Pinpoint the cell where the given text exists, returning its (x, y) midpoint coordinate. 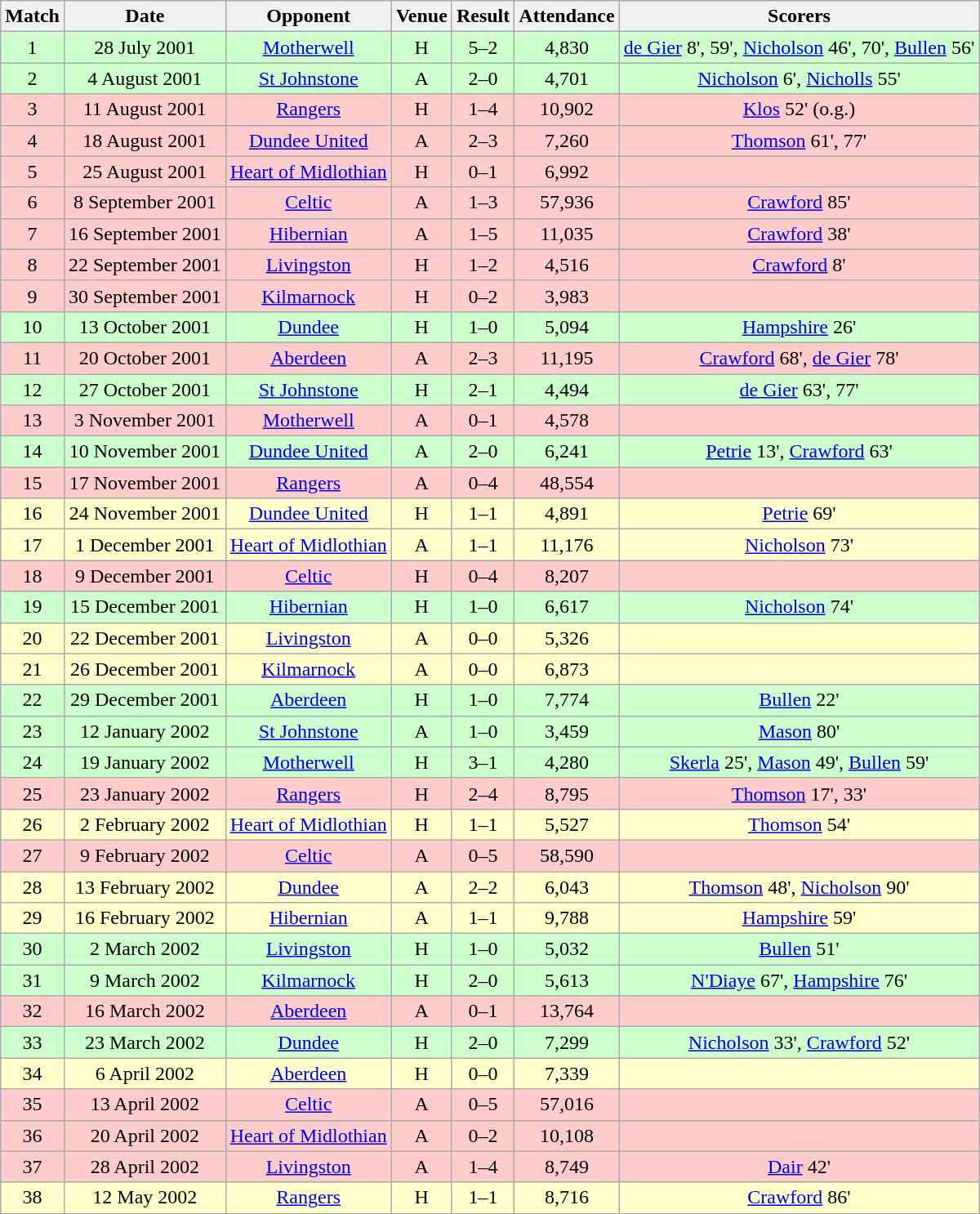
37 (33, 1167)
Nicholson 73' (799, 545)
3–1 (483, 762)
9 March 2002 (145, 980)
24 November 2001 (145, 514)
57,016 (567, 1105)
11 (33, 358)
13 (33, 421)
17 November 2001 (145, 483)
8,716 (567, 1198)
4,701 (567, 78)
22 (33, 700)
6,241 (567, 452)
6 (33, 203)
4 (33, 141)
Opponent (309, 16)
30 September 2001 (145, 296)
27 (33, 855)
Dair 42' (799, 1167)
35 (33, 1105)
23 March 2002 (145, 1042)
Attendance (567, 16)
15 December 2001 (145, 607)
11,195 (567, 358)
Petrie 69' (799, 514)
2–1 (483, 390)
8,207 (567, 576)
16 September 2001 (145, 234)
Venue (421, 16)
22 September 2001 (145, 265)
12 (33, 390)
6,992 (567, 172)
Hampshire 59' (799, 918)
4,280 (567, 762)
15 (33, 483)
12 January 2002 (145, 731)
8,795 (567, 793)
28 July 2001 (145, 47)
25 (33, 793)
Nicholson 74' (799, 607)
4,830 (567, 47)
1 December 2001 (145, 545)
8 (33, 265)
36 (33, 1136)
Thomson 48', Nicholson 90' (799, 886)
Date (145, 16)
48,554 (567, 483)
Thomson 17', 33' (799, 793)
Match (33, 16)
26 December 2001 (145, 669)
2 February 2002 (145, 824)
21 (33, 669)
16 February 2002 (145, 918)
6,873 (567, 669)
N'Diaye 67', Hampshire 76' (799, 980)
26 (33, 824)
3,983 (567, 296)
5,094 (567, 327)
Nicholson 33', Crawford 52' (799, 1042)
2 March 2002 (145, 949)
23 (33, 731)
5,032 (567, 949)
30 (33, 949)
Thomson 61', 77' (799, 141)
12 May 2002 (145, 1198)
1 (33, 47)
de Gier 63', 77' (799, 390)
5,326 (567, 638)
29 (33, 918)
7 (33, 234)
58,590 (567, 855)
4 August 2001 (145, 78)
Crawford 8' (799, 265)
Crawford 86' (799, 1198)
Crawford 68', de Gier 78' (799, 358)
Thomson 54' (799, 824)
24 (33, 762)
28 (33, 886)
5,613 (567, 980)
11,035 (567, 234)
10,108 (567, 1136)
22 December 2001 (145, 638)
25 August 2001 (145, 172)
3,459 (567, 731)
Petrie 13', Crawford 63' (799, 452)
14 (33, 452)
34 (33, 1073)
Mason 80' (799, 731)
7,774 (567, 700)
38 (33, 1198)
5,527 (567, 824)
31 (33, 980)
20 (33, 638)
1–3 (483, 203)
13,764 (567, 1011)
4,516 (567, 265)
Crawford 38' (799, 234)
57,936 (567, 203)
Bullen 51' (799, 949)
2 (33, 78)
10,902 (567, 109)
8 September 2001 (145, 203)
7,339 (567, 1073)
33 (33, 1042)
13 April 2002 (145, 1105)
20 October 2001 (145, 358)
2–2 (483, 886)
10 November 2001 (145, 452)
Nicholson 6', Nicholls 55' (799, 78)
6,617 (567, 607)
18 August 2001 (145, 141)
27 October 2001 (145, 390)
Skerla 25', Mason 49', Bullen 59' (799, 762)
6 April 2002 (145, 1073)
11 August 2001 (145, 109)
9 February 2002 (145, 855)
7,260 (567, 141)
de Gier 8', 59', Nicholson 46', 70', Bullen 56' (799, 47)
6,043 (567, 886)
7,299 (567, 1042)
4,494 (567, 390)
Klos 52' (o.g.) (799, 109)
17 (33, 545)
3 (33, 109)
32 (33, 1011)
Bullen 22' (799, 700)
10 (33, 327)
4,891 (567, 514)
Crawford 85' (799, 203)
Scorers (799, 16)
16 (33, 514)
1–5 (483, 234)
Hampshire 26' (799, 327)
5 (33, 172)
29 December 2001 (145, 700)
28 April 2002 (145, 1167)
13 February 2002 (145, 886)
9,788 (567, 918)
4,578 (567, 421)
8,749 (567, 1167)
19 January 2002 (145, 762)
2–4 (483, 793)
9 (33, 296)
20 April 2002 (145, 1136)
9 December 2001 (145, 576)
1–2 (483, 265)
5–2 (483, 47)
3 November 2001 (145, 421)
19 (33, 607)
Result (483, 16)
16 March 2002 (145, 1011)
11,176 (567, 545)
23 January 2002 (145, 793)
18 (33, 576)
13 October 2001 (145, 327)
